Return (x, y) of the center of cell containing provided text 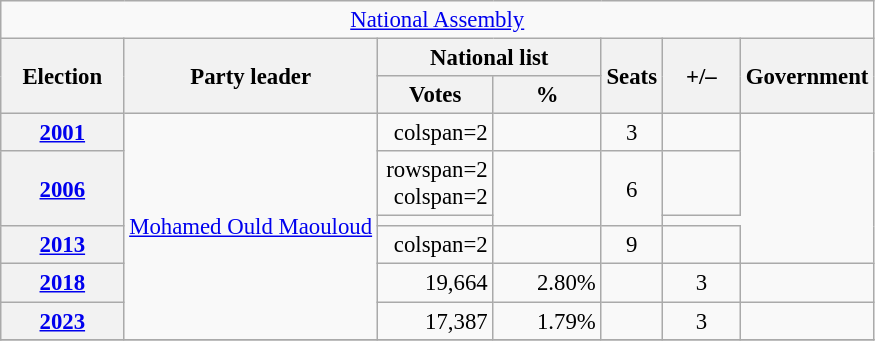
Seats (632, 76)
2018 (62, 283)
% (547, 95)
6 (632, 188)
National list (489, 58)
Votes (435, 95)
2023 (62, 321)
2001 (62, 133)
Election (62, 76)
Mohamed Ould Maouloud (251, 227)
rowspan=2 colspan=2 (435, 184)
2013 (62, 245)
9 (632, 245)
Party leader (251, 76)
2.80% (547, 283)
+/– (701, 76)
National Assembly (438, 20)
1.79% (547, 321)
17,387 (435, 321)
19,664 (435, 283)
2006 (62, 188)
Government (806, 76)
